For the text-containing cell, return its midpoint in (x, y) coordinate format. 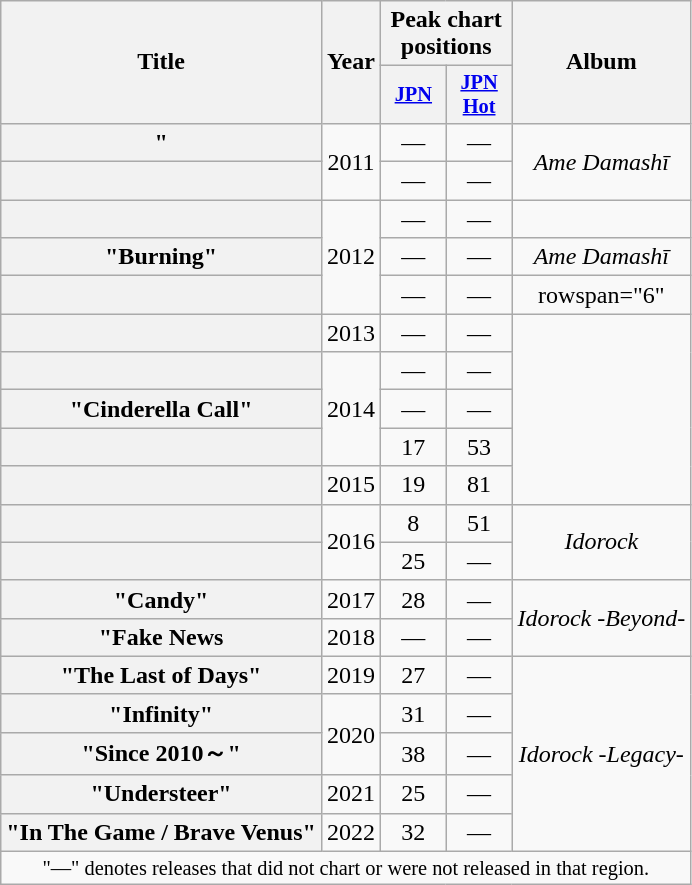
2022 (350, 832)
rowspan="6" (602, 295)
8 (413, 523)
19 (413, 485)
"—" denotes releases that did not chart or were not released in that region. (346, 868)
2021 (350, 794)
2020 (350, 734)
2013 (350, 333)
"Infinity" (162, 713)
Year (350, 62)
2019 (350, 675)
Idorock (602, 542)
"Understeer" (162, 794)
"Burning" (162, 257)
2012 (350, 257)
2011 (350, 161)
JPNHot (479, 95)
51 (479, 523)
81 (479, 485)
17 (413, 447)
"The Last of Days" (162, 675)
Title (162, 62)
2017 (350, 599)
28 (413, 599)
32 (413, 832)
2016 (350, 542)
"Fake News (162, 637)
Idorock -Legacy- (602, 754)
2015 (350, 485)
Idorock -Beyond- (602, 618)
53 (479, 447)
"In The Game / Brave Venus" (162, 832)
2018 (350, 637)
2014 (350, 409)
"Cinderella Call" (162, 409)
JPN (413, 95)
" (162, 142)
27 (413, 675)
31 (413, 713)
Album (602, 62)
"Candy" (162, 599)
38 (413, 754)
"Since 2010～" (162, 754)
Peak chart positions (446, 34)
